Search for the cell housing the specified text and yield its [x, y] center coordinate. 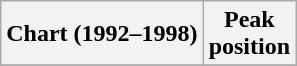
Chart (1992–1998) [102, 34]
Peak position [249, 34]
